Locate the cell with the specified text and output its [X, Y] center coordinate. 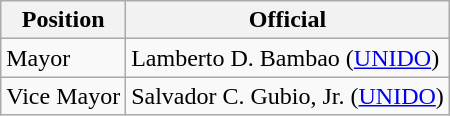
Mayor [64, 58]
Salvador C. Gubio, Jr. (UNIDO) [288, 96]
Lamberto D. Bambao (UNIDO) [288, 58]
Vice Mayor [64, 96]
Position [64, 20]
Official [288, 20]
